For the text-containing cell, return its midpoint in (X, Y) coordinate format. 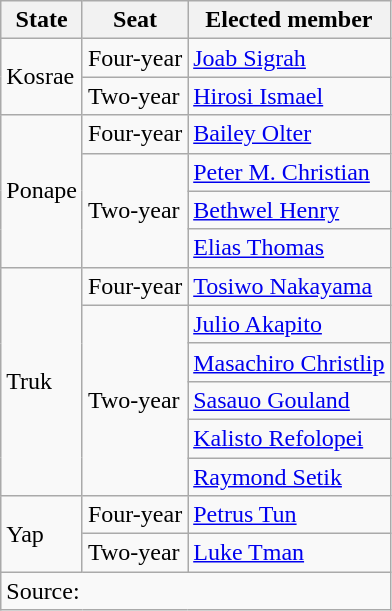
State (42, 20)
Elias Thomas (289, 248)
Tosiwo Nakayama (289, 286)
Hirosi Ismael (289, 96)
Kosrae (42, 77)
Masachiro Christlip (289, 362)
Petrus Tun (289, 515)
Peter M. Christian (289, 172)
Julio Akapito (289, 324)
Truk (42, 381)
Yap (42, 534)
Ponape (42, 191)
Luke Tman (289, 553)
Elected member (289, 20)
Sasauo Gouland (289, 400)
Seat (134, 20)
Source: (196, 591)
Bailey Olter (289, 134)
Raymond Setik (289, 477)
Joab Sigrah (289, 58)
Bethwel Henry (289, 210)
Kalisto Refolopei (289, 438)
